Return the [x, y] coordinate for the center point of the cell that contains the specified text.  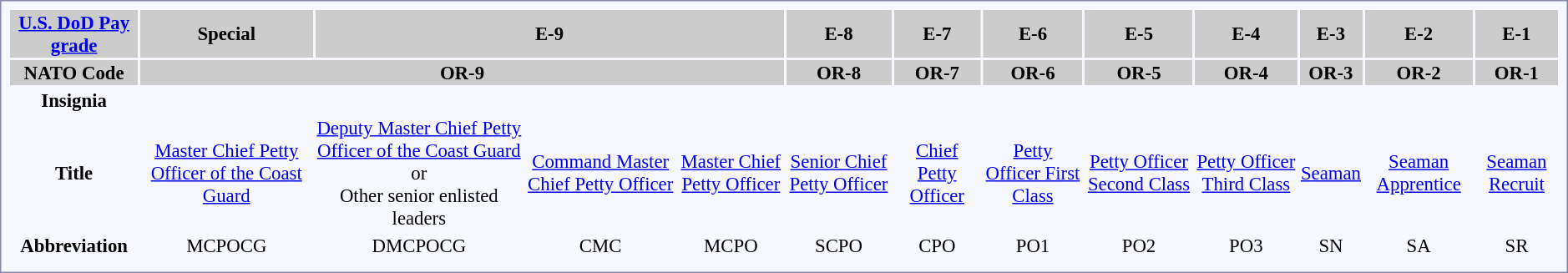
E-8 [839, 33]
OR-1 [1516, 73]
OR-3 [1331, 73]
OR-6 [1032, 73]
Chief Petty Officer [937, 173]
SN [1331, 245]
E-9 [549, 33]
OR-9 [463, 73]
NATO Code [73, 73]
Seaman Recruit [1516, 173]
Special [226, 33]
Petty Officer Third Class [1246, 173]
OR-4 [1246, 73]
Deputy Master Chief Petty Officer of the Coast Guard orOther senior enlisted leaders [419, 173]
Petty Officer First Class [1032, 173]
OR-8 [839, 73]
E-3 [1331, 33]
Command Master Chief Petty Officer [600, 173]
PO2 [1139, 245]
E-1 [1516, 33]
CMC [600, 245]
MCPOCG [226, 245]
Seaman [1331, 173]
SR [1516, 245]
Title [73, 173]
OR-5 [1139, 73]
E-4 [1246, 33]
Seaman Apprentice [1419, 173]
E-2 [1419, 33]
OR-2 [1419, 73]
Senior Chief Petty Officer [839, 173]
Petty Officer Second Class [1139, 173]
E-5 [1139, 33]
SA [1419, 245]
DMCPOCG [419, 245]
Abbreviation [73, 245]
E-7 [937, 33]
MCPO [731, 245]
U.S. DoD Pay grade [73, 33]
PO1 [1032, 245]
OR-7 [937, 73]
Master Chief Petty Officer of the Coast Guard [226, 173]
E-6 [1032, 33]
SCPO [839, 245]
Insignia [73, 100]
PO3 [1246, 245]
Master Chief Petty Officer [731, 173]
CPO [937, 245]
